Extract the (x, y) coordinate from the center of the cell holding the provided text.  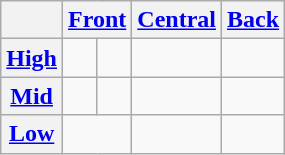
High (32, 58)
Low (32, 134)
Back (254, 20)
Front (98, 20)
Mid (32, 96)
Central (177, 20)
